Extract the [X, Y] coordinate from the center of the cell holding the provided text.  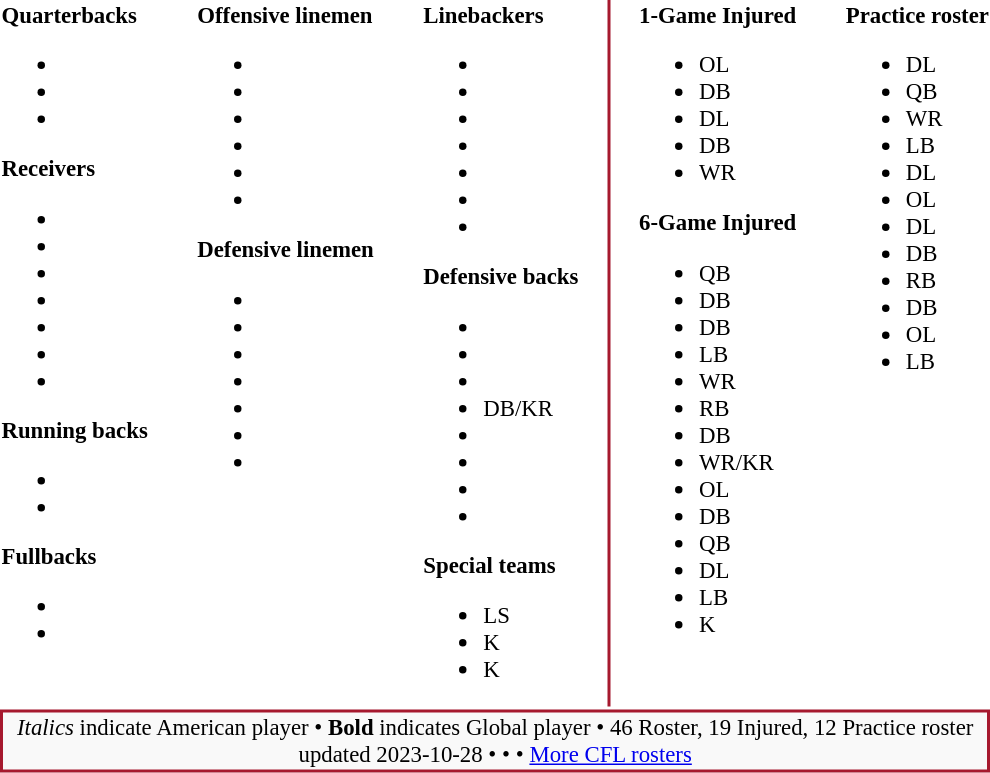
QuarterbacksReceiversRunning backsFullbacks [74, 354]
Italics indicate American player • Bold indicates Global player • 46 Roster, 19 Injured, 12 Practice roster updated 2023-10-28 • • • More CFL rosters [495, 742]
Practice roster DL QB WR LB DL OL DL DB RB DB OL LB [917, 354]
Linebackers Defensive backs DB/KRSpecial teams LS K K [501, 354]
Offensive linemenDefensive linemen [286, 354]
1-Game Injured OL DB DL DB WR6-Game Injured QB DB DB LB WR RB DB WR/KR OL DB QB DL LB K [718, 354]
